Search for the cell housing the specified text and yield its [X, Y] center coordinate. 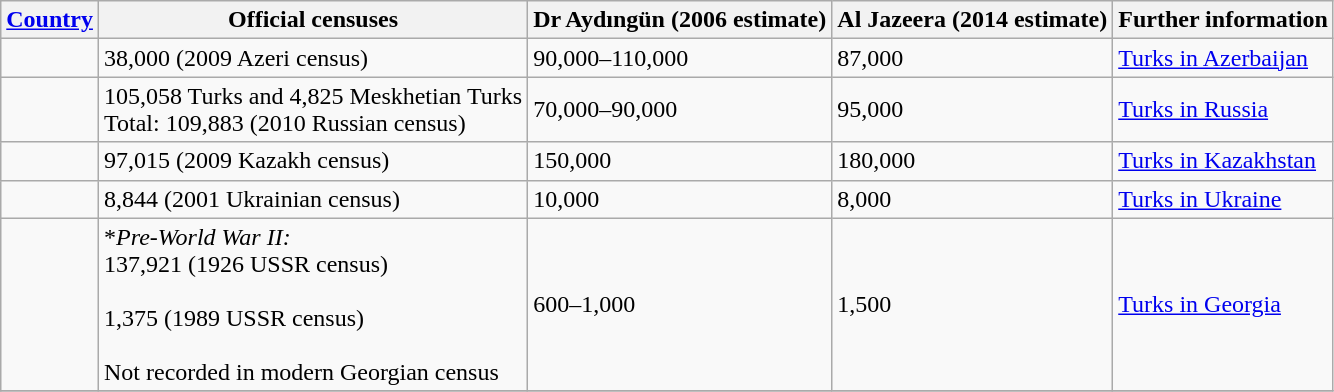
70,000–90,000 [680, 110]
Turks in Kazakhstan [1224, 161]
600–1,000 [680, 304]
150,000 [680, 161]
Turks in Russia [1224, 110]
Country [50, 20]
*Pre-World War II: 137,921 (1926 USSR census) 1,375 (1989 USSR census) Not recorded in modern Georgian census [312, 304]
8,844 (2001 Ukrainian census) [312, 199]
Official censuses [312, 20]
Dr Aydıngün (2006 estimate) [680, 20]
10,000 [680, 199]
8,000 [972, 199]
90,000–110,000 [680, 58]
Turks in Azerbaijan [1224, 58]
Al Jazeera (2014 estimate) [972, 20]
87,000 [972, 58]
1,500 [972, 304]
180,000 [972, 161]
95,000 [972, 110]
97,015 (2009 Kazakh census) [312, 161]
38,000 (2009 Azeri census) [312, 58]
105,058 Turks and 4,825 Meskhetian Turks Total: 109,883 (2010 Russian census) [312, 110]
Turks in Georgia [1224, 304]
Turks in Ukraine [1224, 199]
Further information [1224, 20]
